Return [x, y] of the center of cell containing provided text 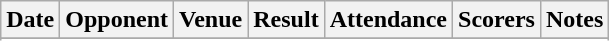
Venue [211, 20]
Date [30, 20]
Attendance [388, 20]
Result [286, 20]
Opponent [117, 20]
Scorers [497, 20]
Notes [574, 20]
